From the cell containing the given text, extract its center point as [X, Y] coordinate. 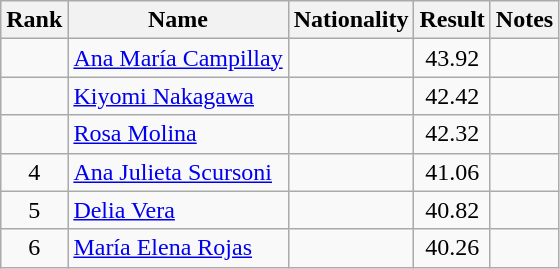
4 [34, 172]
41.06 [452, 172]
Rank [34, 20]
Ana Julieta Scursoni [178, 172]
Notes [524, 20]
María Elena Rojas [178, 248]
6 [34, 248]
40.82 [452, 210]
Name [178, 20]
Nationality [351, 20]
40.26 [452, 248]
Rosa Molina [178, 134]
42.42 [452, 96]
Kiyomi Nakagawa [178, 96]
5 [34, 210]
43.92 [452, 58]
Result [452, 20]
Delia Vera [178, 210]
42.32 [452, 134]
Ana María Campillay [178, 58]
